Output the [X, Y] coordinate of the center of the cell containing the given text.  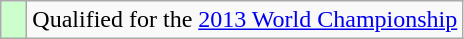
Qualified for the 2013 World Championship [245, 20]
